Provide the [x, y] coordinate of the cell's center where the given text is located.  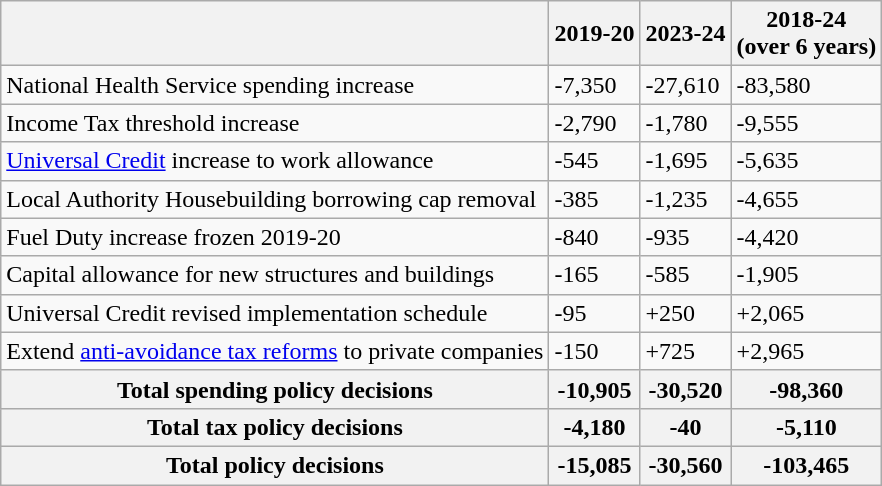
2019-20 [594, 34]
-545 [594, 161]
-1,695 [686, 161]
-4,180 [594, 427]
-5,635 [806, 161]
-10,905 [594, 389]
National Health Service spending increase [275, 85]
-385 [594, 199]
-95 [594, 313]
-103,465 [806, 465]
-7,350 [594, 85]
Capital allowance for new structures and buildings [275, 275]
+725 [686, 351]
-15,085 [594, 465]
-840 [594, 237]
Total spending policy decisions [275, 389]
-40 [686, 427]
2023-24 [686, 34]
Income Tax threshold increase [275, 123]
-1,235 [686, 199]
+250 [686, 313]
-9,555 [806, 123]
-1,905 [806, 275]
-2,790 [594, 123]
Universal Credit revised implementation schedule [275, 313]
Universal Credit increase to work allowance [275, 161]
-165 [594, 275]
-4,655 [806, 199]
-27,610 [686, 85]
Local Authority Housebuilding borrowing cap removal [275, 199]
-98,360 [806, 389]
-585 [686, 275]
Extend anti-avoidance tax reforms to private companies [275, 351]
-935 [686, 237]
-150 [594, 351]
2018-24(over 6 years) [806, 34]
-30,560 [686, 465]
-30,520 [686, 389]
Fuel Duty increase frozen 2019-20 [275, 237]
+2,965 [806, 351]
Total tax policy decisions [275, 427]
-5,110 [806, 427]
Total policy decisions [275, 465]
+2,065 [806, 313]
-1,780 [686, 123]
-4,420 [806, 237]
-83,580 [806, 85]
